Pinpoint the cell where the given text exists, returning its [X, Y] midpoint coordinate. 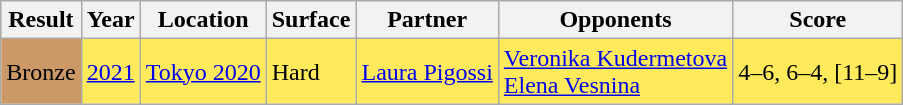
Tokyo 2020 [203, 72]
Result [41, 20]
Hard [311, 72]
Laura Pigossi [427, 72]
2021 [110, 72]
Veronika Kudermetova Elena Vesnina [615, 72]
Bronze [41, 72]
Partner [427, 20]
Opponents [615, 20]
Score [818, 20]
Year [110, 20]
Surface [311, 20]
4–6, 6–4, [11–9] [818, 72]
Location [203, 20]
